Output the [X, Y] coordinate of the center of the cell containing the given text.  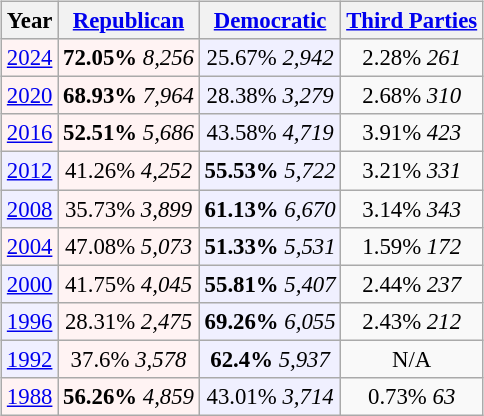
72.05% 8,256 [129, 58]
43.01% 3,714 [270, 396]
61.13% 6,670 [270, 209]
2012 [30, 171]
N/A [412, 359]
2016 [30, 133]
1992 [30, 359]
35.73% 3,899 [129, 209]
3.14% 343 [412, 209]
2020 [30, 96]
3.91% 423 [412, 133]
51.33% 5,531 [270, 246]
28.31% 2,475 [129, 321]
25.67% 2,942 [270, 58]
Republican [129, 21]
2004 [30, 246]
Year [30, 21]
62.4% 5,937 [270, 359]
2024 [30, 58]
41.26% 4,252 [129, 171]
55.53% 5,722 [270, 171]
Third Parties [412, 21]
0.73% 63 [412, 396]
47.08% 5,073 [129, 246]
2.44% 237 [412, 284]
41.75% 4,045 [129, 284]
68.93% 7,964 [129, 96]
52.51% 5,686 [129, 133]
1988 [30, 396]
2.68% 310 [412, 96]
2.43% 212 [412, 321]
2.28% 261 [412, 58]
2008 [30, 209]
69.26% 6,055 [270, 321]
1996 [30, 321]
37.6% 3,578 [129, 359]
28.38% 3,279 [270, 96]
2000 [30, 284]
1.59% 172 [412, 246]
Democratic [270, 21]
3.21% 331 [412, 171]
56.26% 4,859 [129, 396]
43.58% 4,719 [270, 133]
55.81% 5,407 [270, 284]
